Locate the cell with the specified text and output its (X, Y) center coordinate. 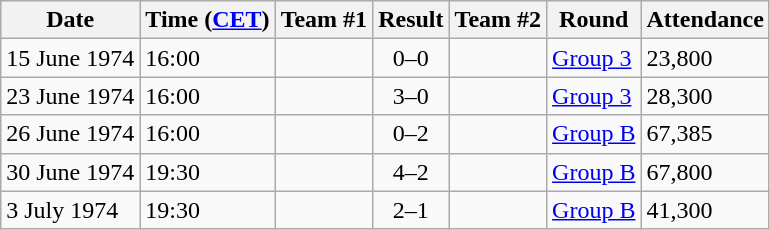
26 June 1974 (70, 134)
Date (70, 20)
41,300 (705, 210)
4–2 (411, 172)
15 June 1974 (70, 58)
67,800 (705, 172)
Round (594, 20)
28,300 (705, 96)
3–0 (411, 96)
Result (411, 20)
30 June 1974 (70, 172)
Team #2 (498, 20)
0–0 (411, 58)
3 July 1974 (70, 210)
67,385 (705, 134)
Time (CET) (208, 20)
23,800 (705, 58)
23 June 1974 (70, 96)
0–2 (411, 134)
Team #1 (324, 20)
2–1 (411, 210)
Attendance (705, 20)
